Search for the cell housing the specified text and yield its [x, y] center coordinate. 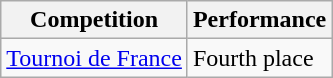
Performance [259, 20]
Competition [94, 20]
Tournoi de France [94, 58]
Fourth place [259, 58]
